Return the [x, y] coordinate for the center point of the cell that contains the specified text.  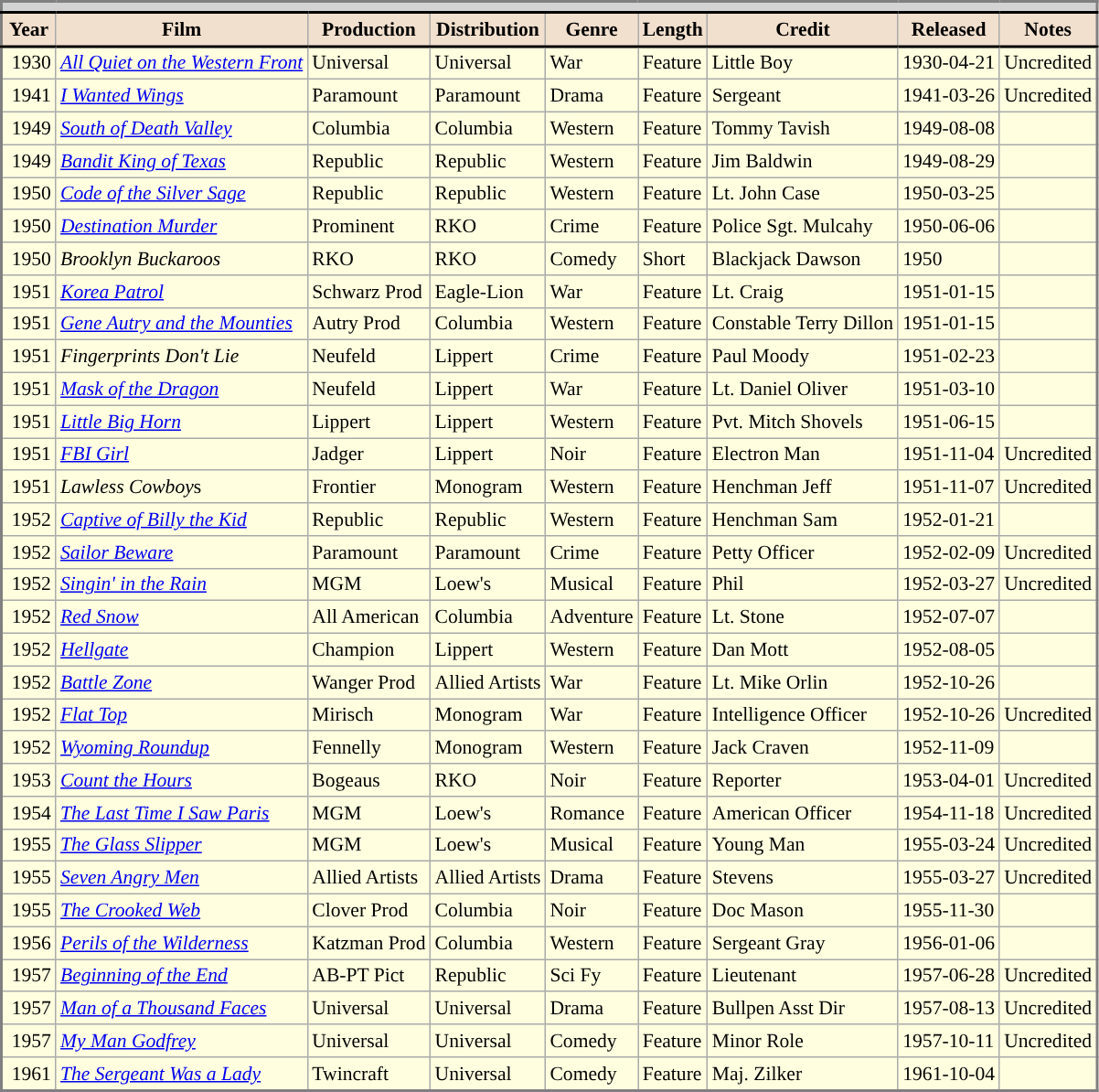
Prominent [368, 227]
1952-02-09 [949, 552]
1953-04-01 [949, 780]
Korea Patrol [181, 292]
Twincraft [368, 1074]
Lieutenant [803, 976]
Katzman Prod [368, 943]
Bandit King of Texas [181, 161]
Champion [368, 650]
The Crooked Web [181, 911]
Lt. Craig [803, 292]
Intelligence Officer [803, 715]
1955-03-27 [949, 878]
Fingerprints Don't Lie [181, 357]
1952-08-05 [949, 650]
Code of the Silver Sage [181, 194]
1952-01-21 [949, 519]
Distribution [488, 29]
Count the Hours [181, 780]
1957-06-28 [949, 976]
Reporter [803, 780]
Wyoming Roundup [181, 748]
1955-11-30 [949, 911]
Singin' in the Rain [181, 584]
Film [181, 29]
1951-06-15 [949, 422]
Constable Terry Dillon [803, 324]
1954 [29, 813]
Young Man [803, 845]
Length [673, 29]
Released [949, 29]
Henchman Sam [803, 519]
Electron Man [803, 455]
1952-03-27 [949, 584]
1953 [29, 780]
Autry Prod [368, 324]
Little Boy [803, 63]
Genre [591, 29]
Sci Fy [591, 976]
Doc Mason [803, 911]
The Glass Slipper [181, 845]
Sergeant Gray [803, 943]
Clover Prod [368, 911]
Jack Craven [803, 748]
Minor Role [803, 1041]
Brooklyn Buckaroos [181, 259]
1941 [29, 96]
1951-11-04 [949, 455]
1952-11-09 [949, 748]
Credit [803, 29]
Sergeant [803, 96]
Pvt. Mitch Shovels [803, 422]
American Officer [803, 813]
Jim Baldwin [803, 161]
Lt. Mike Orlin [803, 682]
Sailor Beware [181, 552]
1950-06-06 [949, 227]
Man of a Thousand Faces [181, 1009]
Fennelly [368, 748]
1955-03-24 [949, 845]
Gene Autry and the Mounties [181, 324]
Eagle-Lion [488, 292]
Perils of the Wilderness [181, 943]
1950-03-25 [949, 194]
1951-11-07 [949, 487]
Romance [591, 813]
Short [673, 259]
AB-PT Pict [368, 976]
Mirisch [368, 715]
1954-11-18 [949, 813]
Flat Top [181, 715]
FBI Girl [181, 455]
Little Big Horn [181, 422]
Lt. John Case [803, 194]
Henchman Jeff [803, 487]
1941-03-26 [949, 96]
Tommy Tavish [803, 129]
1957-10-11 [949, 1041]
Mask of the Dragon [181, 390]
Maj. Zilker [803, 1074]
1961 [29, 1074]
Frontier [368, 487]
1951-03-10 [949, 390]
1949-08-29 [949, 161]
Beginning of the End [181, 976]
Production [368, 29]
Seven Angry Men [181, 878]
1956 [29, 943]
Lt. Daniel Oliver [803, 390]
Notes [1048, 29]
1930 [29, 63]
1957-08-13 [949, 1009]
Lawless Cowboys [181, 487]
All American [368, 617]
Battle Zone [181, 682]
Paul Moody [803, 357]
Captive of Billy the Kid [181, 519]
The Sergeant Was a Lady [181, 1074]
Bullpen Asst Dir [803, 1009]
Lt. Stone [803, 617]
Dan Mott [803, 650]
The Last Time I Saw Paris [181, 813]
1951-02-23 [949, 357]
Red Snow [181, 617]
Blackjack Dawson [803, 259]
South of Death Valley [181, 129]
Hellgate [181, 650]
All Quiet on the Western Front [181, 63]
Adventure [591, 617]
Phil [803, 584]
1956-01-06 [949, 943]
1952-07-07 [949, 617]
Destination Murder [181, 227]
Bogeaus [368, 780]
Schwarz Prod [368, 292]
Year [29, 29]
Petty Officer [803, 552]
My Man Godfrey [181, 1041]
Police Sgt. Mulcahy [803, 227]
1930-04-21 [949, 63]
I Wanted Wings [181, 96]
Stevens [803, 878]
1961-10-04 [949, 1074]
1949-08-08 [949, 129]
Wanger Prod [368, 682]
Jadger [368, 455]
